Return (X, Y) of the center of cell containing provided text 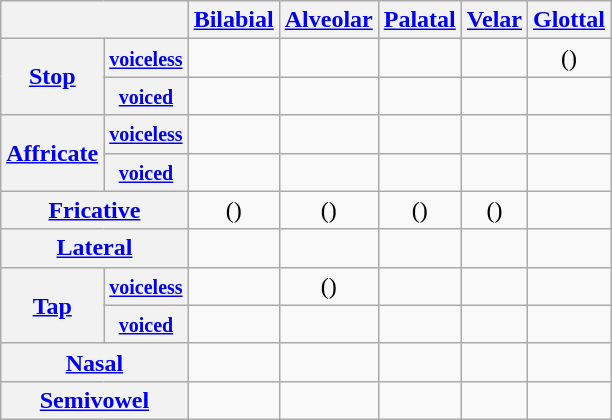
Velar (494, 20)
Bilabial (234, 20)
Fricative (94, 210)
Palatal (420, 20)
Nasal (94, 362)
Glottal (568, 20)
Tap (52, 305)
Semivowel (94, 400)
Affricate (52, 153)
Alveolar (328, 20)
Lateral (94, 248)
Stop (52, 77)
